Scan for the cell matching the given text and deliver its (X, Y) coordinate at center. 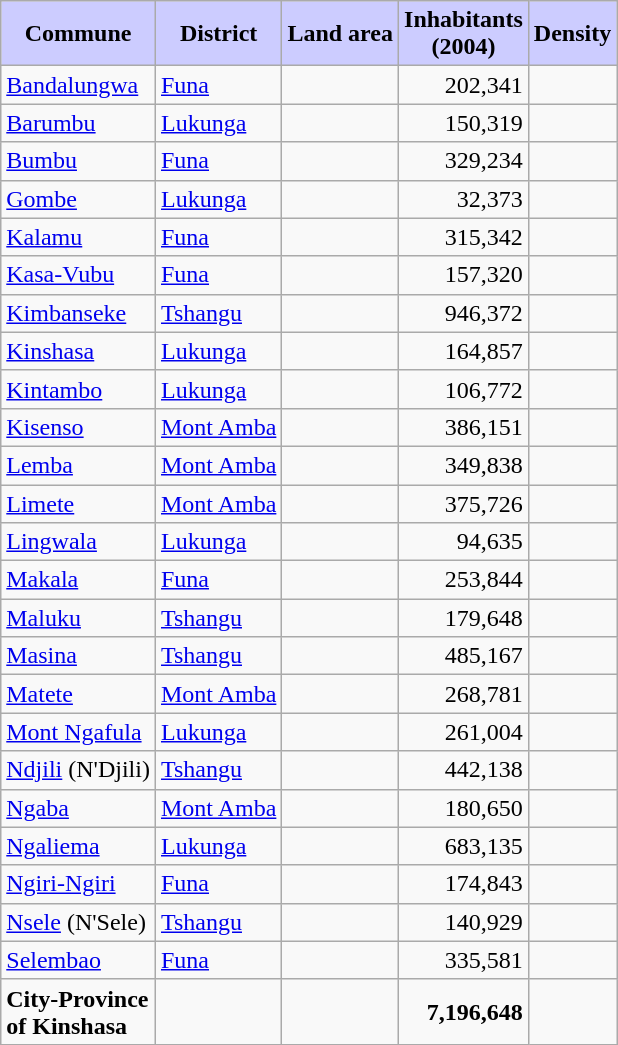
174,843 (464, 884)
375,726 (464, 503)
Kasa-Vubu (78, 275)
Barumbu (78, 123)
335,581 (464, 960)
253,844 (464, 580)
Nsele (N'Sele) (78, 922)
Kintambo (78, 389)
District (218, 34)
Density (572, 34)
Matete (78, 694)
Kisenso (78, 427)
386,151 (464, 427)
Selembao (78, 960)
268,781 (464, 694)
349,838 (464, 465)
Ngaliema (78, 846)
Bandalungwa (78, 85)
150,319 (464, 123)
Limete (78, 503)
Ndjili (N'Djili) (78, 770)
140,929 (464, 922)
157,320 (464, 275)
Kinshasa (78, 351)
Maluku (78, 618)
Makala (78, 580)
315,342 (464, 237)
683,135 (464, 846)
485,167 (464, 656)
442,138 (464, 770)
Masina (78, 656)
Commune (78, 34)
Ngiri-Ngiri (78, 884)
164,857 (464, 351)
Kimbanseke (78, 313)
Bumbu (78, 161)
Lingwala (78, 542)
Lemba (78, 465)
94,635 (464, 542)
329,234 (464, 161)
Land area (340, 34)
179,648 (464, 618)
Kalamu (78, 237)
202,341 (464, 85)
261,004 (464, 732)
Gombe (78, 199)
City-Provinceof Kinshasa (78, 1012)
Mont Ngafula (78, 732)
106,772 (464, 389)
Inhabitants(2004) (464, 34)
7,196,648 (464, 1012)
32,373 (464, 199)
180,650 (464, 808)
Ngaba (78, 808)
946,372 (464, 313)
